For the text-containing cell, return its midpoint in (X, Y) coordinate format. 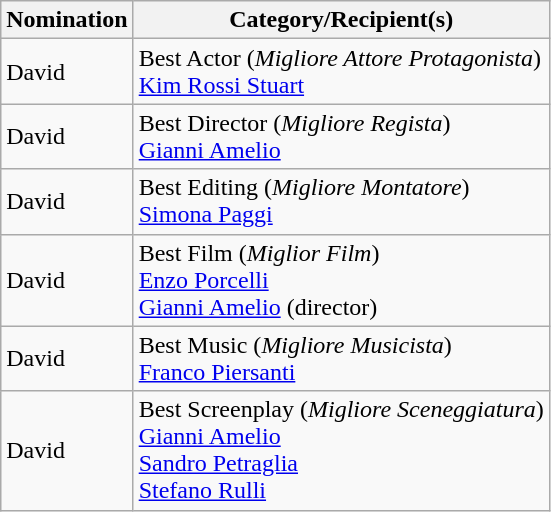
Best Editing (Migliore Montatore)Simona Paggi (341, 202)
Best Music (Migliore Musicista)Franco Piersanti (341, 358)
Category/Recipient(s) (341, 20)
Best Actor (Migliore Attore Protagonista)Kim Rossi Stuart (341, 72)
Best Film (Miglior Film)Enzo PorcelliGianni Amelio (director) (341, 280)
Best Director (Migliore Regista)Gianni Amelio (341, 136)
Nomination (67, 20)
Best Screenplay (Migliore Sceneggiatura)Gianni AmelioSandro PetragliaStefano Rulli (341, 450)
